Capture the cell that displays the provided text and extract its [X, Y] central coordinate. 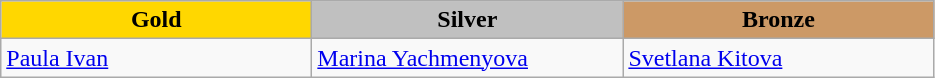
Paula Ivan [156, 58]
Marina Yachmenyova [468, 58]
Silver [468, 20]
Gold [156, 20]
Bronze [778, 20]
Svetlana Kitova [778, 58]
